Capture the cell that displays the provided text and extract its (X, Y) central coordinate. 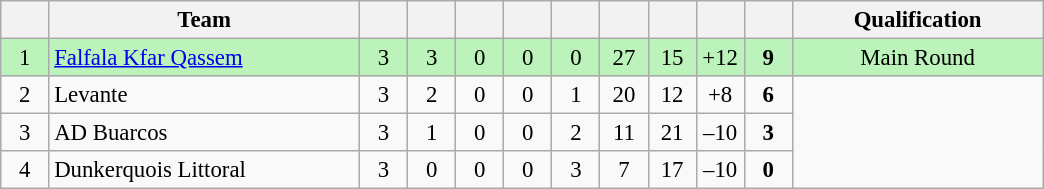
Team (204, 20)
Main Round (918, 58)
AD Buarcos (204, 133)
27 (624, 58)
15 (672, 58)
4 (25, 170)
Dunkerquois Littoral (204, 170)
17 (672, 170)
Levante (204, 95)
Falfala Kfar Qassem (204, 58)
Qualification (918, 20)
21 (672, 133)
12 (672, 95)
9 (768, 58)
7 (624, 170)
11 (624, 133)
6 (768, 95)
+12 (720, 58)
+8 (720, 95)
20 (624, 95)
